Locate the cell with the specified text and output its [X, Y] center coordinate. 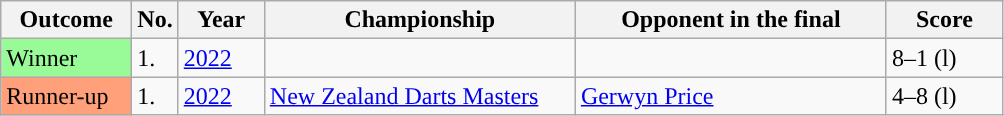
New Zealand Darts Masters [420, 96]
Winner [66, 58]
8–1 (l) [944, 58]
Outcome [66, 20]
Championship [420, 20]
Year [221, 20]
Gerwyn Price [730, 96]
4–8 (l) [944, 96]
Runner-up [66, 96]
Score [944, 20]
Opponent in the final [730, 20]
No. [155, 20]
